From the cell containing the given text, extract its center point as [X, Y] coordinate. 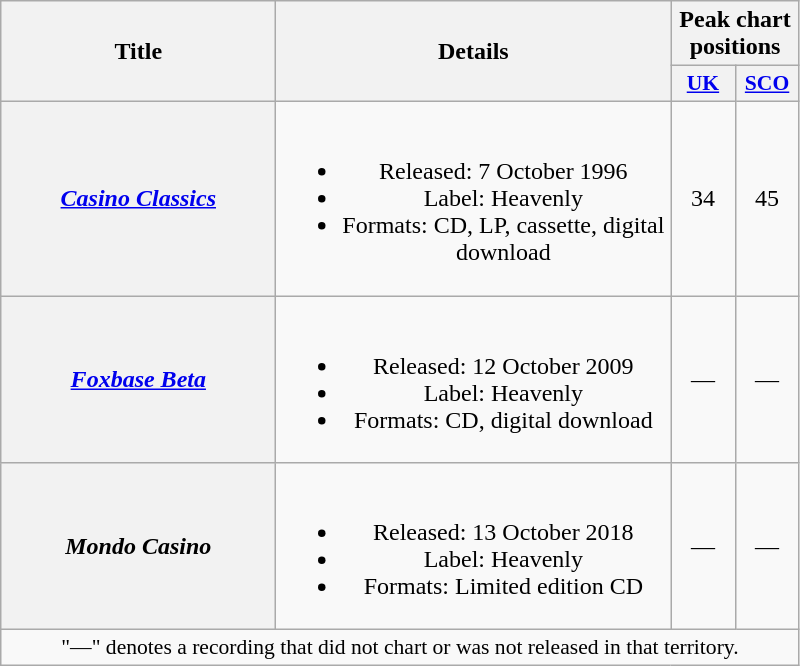
"—" denotes a recording that did not chart or was not released in that territory. [400, 648]
34 [703, 198]
UK [703, 84]
45 [767, 198]
SCO [767, 84]
Mondo Casino [138, 546]
Released: 12 October 2009Label: HeavenlyFormats: CD, digital download [474, 380]
Released: 7 October 1996Label: HeavenlyFormats: CD, LP, cassette, digital download [474, 198]
Foxbase Beta [138, 380]
Title [138, 52]
Released: 13 October 2018Label: HeavenlyFormats: Limited edition CD [474, 546]
Peak chart positions [735, 34]
Casino Classics [138, 198]
Details [474, 52]
